Output the [X, Y] coordinate of the center of the cell containing the given text.  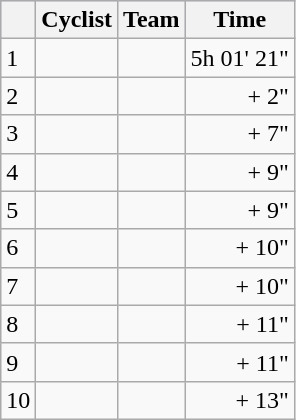
Cyclist [77, 20]
10 [18, 400]
2 [18, 96]
Time [240, 20]
1 [18, 58]
5h 01' 21" [240, 58]
7 [18, 286]
Team [152, 20]
8 [18, 324]
9 [18, 362]
+ 7" [240, 134]
3 [18, 134]
+ 13" [240, 400]
4 [18, 172]
5 [18, 210]
6 [18, 248]
+ 2" [240, 96]
